Find where the given text appears and provide that cell's center as (x, y) coordinate. 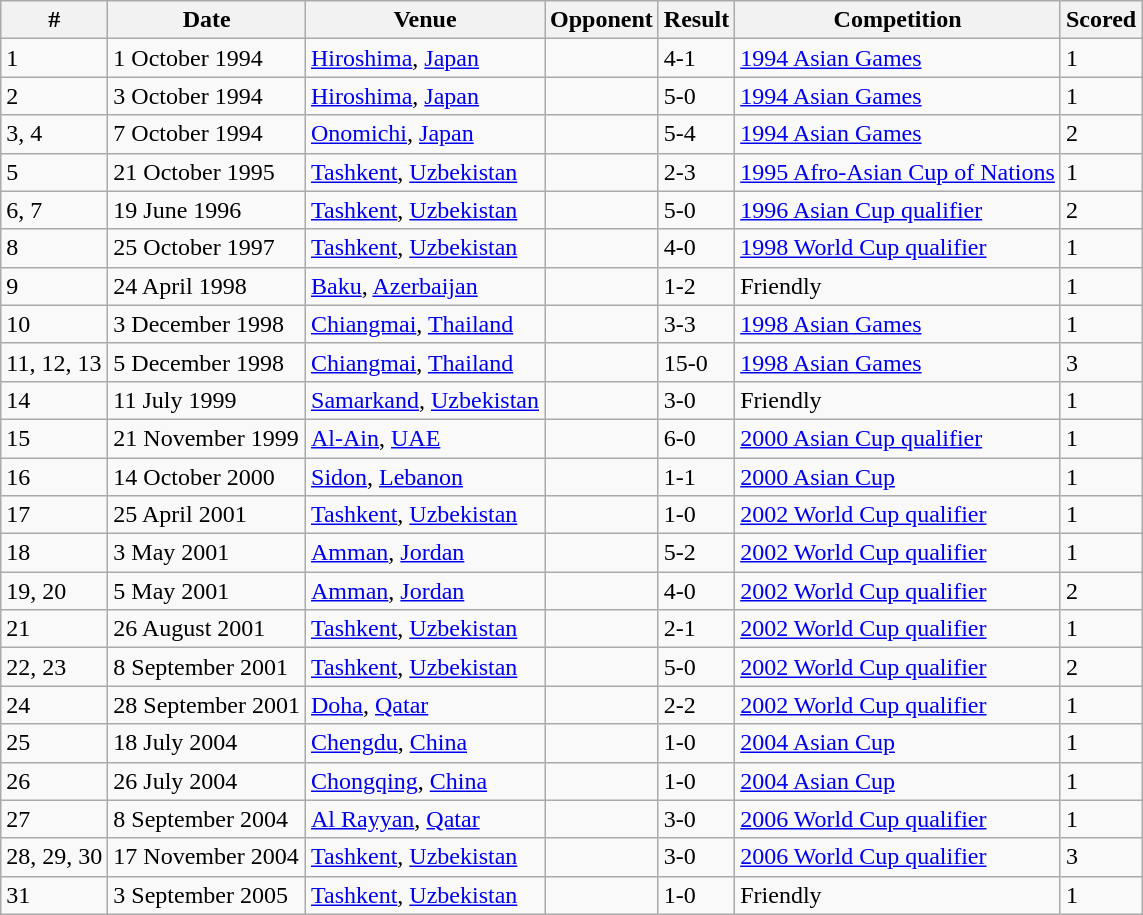
17 (54, 515)
14 (54, 400)
1996 Asian Cup qualifier (898, 210)
5 (54, 172)
18 July 2004 (207, 743)
8 (54, 248)
Venue (426, 20)
Competition (898, 20)
22, 23 (54, 667)
15 (54, 438)
3 December 1998 (207, 324)
15-0 (696, 362)
19, 20 (54, 591)
1998 World Cup qualifier (898, 248)
9 (54, 286)
25 (54, 743)
26 August 2001 (207, 629)
3-3 (696, 324)
16 (54, 477)
2-2 (696, 705)
1-1 (696, 477)
8 September 2001 (207, 667)
Opponent (602, 20)
14 October 2000 (207, 477)
3 May 2001 (207, 553)
Al Rayyan, Qatar (426, 819)
25 October 1997 (207, 248)
24 (54, 705)
Scored (1100, 20)
31 (54, 895)
17 November 2004 (207, 857)
28, 29, 30 (54, 857)
5 December 1998 (207, 362)
# (54, 20)
Result (696, 20)
26 (54, 781)
Samarkand, Uzbekistan (426, 400)
2-1 (696, 629)
5 May 2001 (207, 591)
10 (54, 324)
4-1 (696, 58)
Chengdu, China (426, 743)
3, 4 (54, 134)
6-0 (696, 438)
27 (54, 819)
1995 Afro-Asian Cup of Nations (898, 172)
Al-Ain, UAE (426, 438)
2000 Asian Cup (898, 477)
11 July 1999 (207, 400)
25 April 2001 (207, 515)
8 September 2004 (207, 819)
Date (207, 20)
Baku, Azerbaijan (426, 286)
Doha, Qatar (426, 705)
21 November 1999 (207, 438)
24 April 1998 (207, 286)
5-4 (696, 134)
1-2 (696, 286)
21 October 1995 (207, 172)
Onomichi, Japan (426, 134)
26 July 2004 (207, 781)
2000 Asian Cup qualifier (898, 438)
18 (54, 553)
21 (54, 629)
3 October 1994 (207, 96)
19 June 1996 (207, 210)
28 September 2001 (207, 705)
Chongqing, China (426, 781)
Sidon, Lebanon (426, 477)
2-3 (696, 172)
5-2 (696, 553)
11, 12, 13 (54, 362)
6, 7 (54, 210)
1 October 1994 (207, 58)
3 September 2005 (207, 895)
7 October 1994 (207, 134)
